For the text-containing cell, return its midpoint in (x, y) coordinate format. 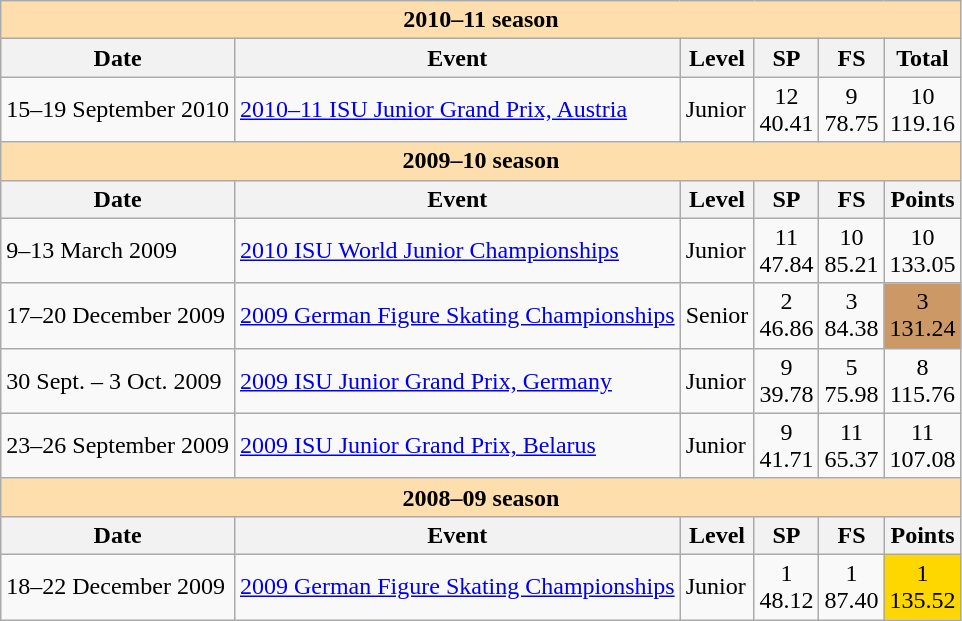
18–22 December 2009 (118, 586)
2010–11 ISU Junior Grand Prix, Austria (457, 110)
8 115.76 (922, 380)
2009 ISU Junior Grand Prix, Germany (457, 380)
23–26 September 2009 (118, 446)
12 40.41 (786, 110)
3 131.24 (922, 316)
11 47.84 (786, 250)
2010–11 season (481, 20)
30 Sept. – 3 Oct. 2009 (118, 380)
Total (922, 58)
9 41.71 (786, 446)
2008–09 season (481, 497)
10 133.05 (922, 250)
5 75.98 (852, 380)
11 107.08 (922, 446)
11 65.37 (852, 446)
3 84.38 (852, 316)
Senior (717, 316)
2009–10 season (481, 161)
1 87.40 (852, 586)
15–19 September 2010 (118, 110)
10 119.16 (922, 110)
2009 ISU Junior Grand Prix, Belarus (457, 446)
9 39.78 (786, 380)
2 46.86 (786, 316)
10 85.21 (852, 250)
1 135.52 (922, 586)
17–20 December 2009 (118, 316)
9 78.75 (852, 110)
1 48.12 (786, 586)
9–13 March 2009 (118, 250)
2010 ISU World Junior Championships (457, 250)
